Determine the (X, Y) coordinate at the center of the cell enclosing the given text.  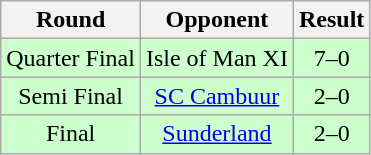
Opponent (216, 20)
7–0 (331, 58)
Quarter Final (71, 58)
Semi Final (71, 96)
SC Cambuur (216, 96)
Sunderland (216, 134)
Result (331, 20)
Isle of Man XI (216, 58)
Final (71, 134)
Round (71, 20)
